Pinpoint the cell where the given text exists, returning its (x, y) midpoint coordinate. 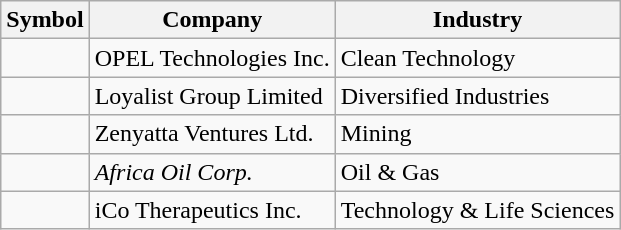
Industry (478, 20)
Oil & Gas (478, 172)
OPEL Technologies Inc. (212, 58)
Zenyatta Ventures Ltd. (212, 134)
iCo Therapeutics Inc. (212, 210)
Africa Oil Corp. (212, 172)
Loyalist Group Limited (212, 96)
Technology & Life Sciences (478, 210)
Clean Technology (478, 58)
Mining (478, 134)
Company (212, 20)
Symbol (45, 20)
Diversified Industries (478, 96)
